Search for the cell housing the specified text and yield its [X, Y] center coordinate. 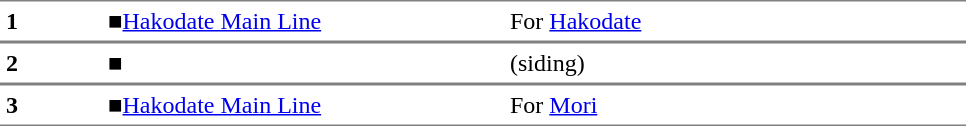
For Hakodate [735, 21]
For Mori [735, 105]
■ [303, 63]
1 [51, 21]
2 [51, 63]
(siding) [735, 63]
3 [51, 105]
